Provide the [x, y] coordinate of the cell's center where the given text is located.  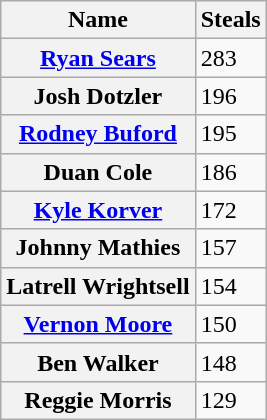
Name [98, 20]
Duan Cole [98, 172]
Latrell Wrightsell [98, 286]
Steals [230, 20]
157 [230, 248]
129 [230, 400]
283 [230, 58]
Reggie Morris [98, 400]
Ryan Sears [98, 58]
Josh Dotzler [98, 96]
186 [230, 172]
172 [230, 210]
Kyle Korver [98, 210]
Ben Walker [98, 362]
196 [230, 96]
154 [230, 286]
Vernon Moore [98, 324]
148 [230, 362]
Rodney Buford [98, 134]
150 [230, 324]
195 [230, 134]
Johnny Mathies [98, 248]
